Capture the cell that displays the provided text and extract its [x, y] central coordinate. 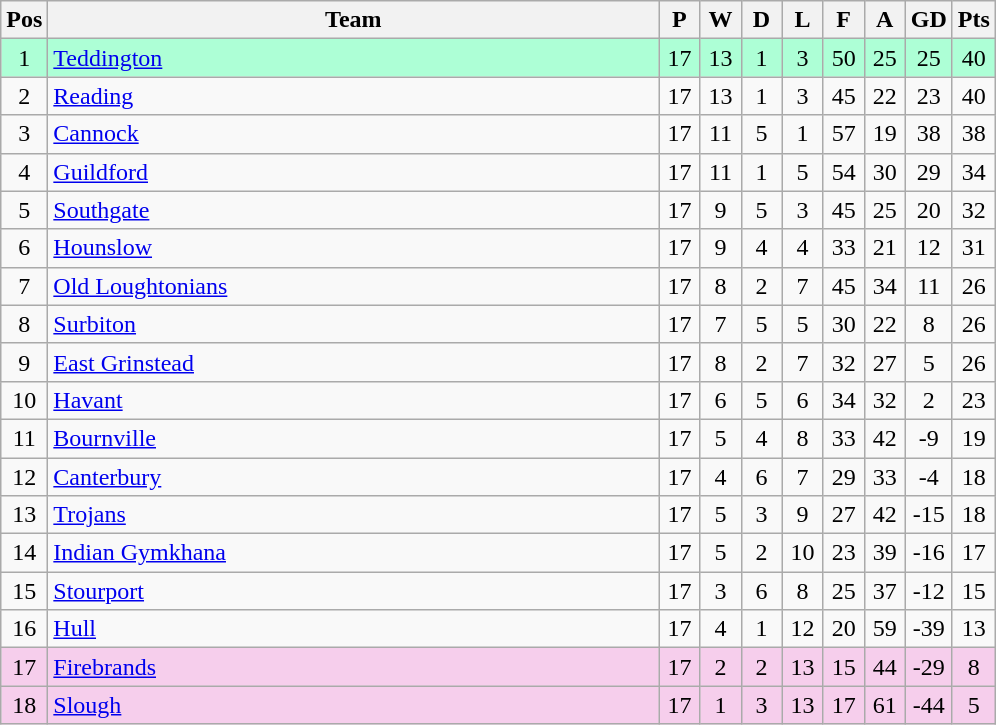
Stourport [354, 591]
Pts [974, 20]
-9 [928, 438]
31 [974, 248]
50 [844, 58]
Hull [354, 629]
-16 [928, 553]
F [844, 20]
57 [844, 134]
-29 [928, 667]
GD [928, 20]
Bournville [354, 438]
Indian Gymkhana [354, 553]
Trojans [354, 515]
21 [884, 248]
-12 [928, 591]
-15 [928, 515]
Havant [354, 400]
Surbiton [354, 324]
54 [844, 172]
Reading [354, 96]
D [762, 20]
16 [24, 629]
Southgate [354, 210]
P [680, 20]
39 [884, 553]
Teddington [354, 58]
44 [884, 667]
14 [24, 553]
Hounslow [354, 248]
Canterbury [354, 477]
61 [884, 705]
W [720, 20]
-44 [928, 705]
37 [884, 591]
-39 [928, 629]
Firebrands [354, 667]
Guildford [354, 172]
East Grinstead [354, 362]
Team [354, 20]
59 [884, 629]
Old Loughtonians [354, 286]
Cannock [354, 134]
L [802, 20]
Pos [24, 20]
-4 [928, 477]
Slough [354, 705]
A [884, 20]
